Identify which cell holds the provided text, then report its [x, y] central coordinate. 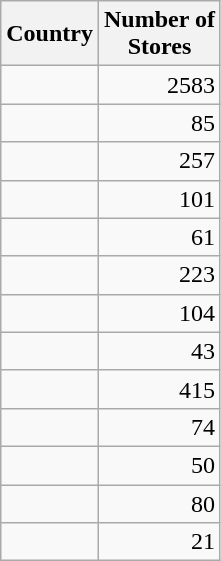
104 [159, 313]
50 [159, 465]
Number ofStores [159, 34]
85 [159, 123]
74 [159, 427]
80 [159, 503]
21 [159, 542]
101 [159, 199]
Country [50, 34]
257 [159, 161]
415 [159, 389]
2583 [159, 85]
43 [159, 351]
223 [159, 275]
61 [159, 237]
